Output the [x, y] coordinate of the center of the cell containing the given text.  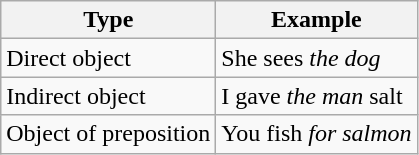
Direct object [108, 58]
Example [316, 20]
I gave the man salt [316, 96]
Type [108, 20]
You fish for salmon [316, 134]
Object of preposition [108, 134]
She sees the dog [316, 58]
Indirect object [108, 96]
